Scan for the cell matching the given text and deliver its (X, Y) coordinate at center. 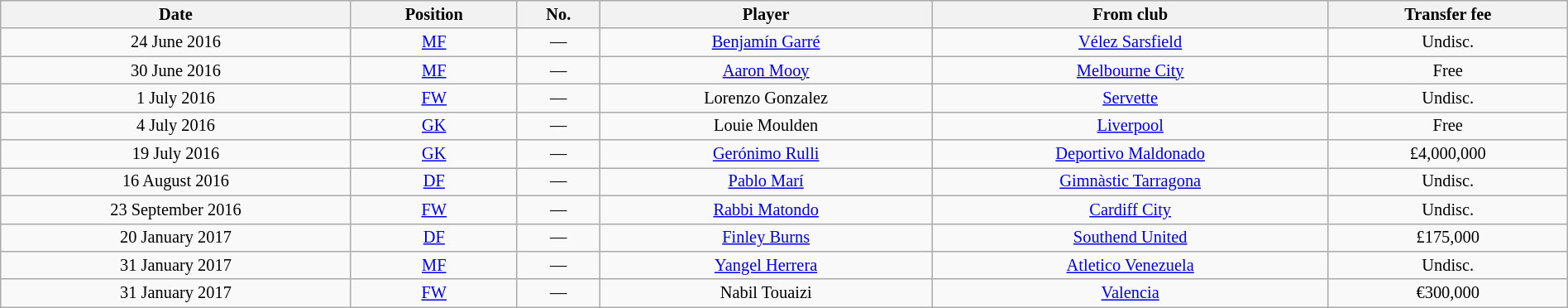
Gerónimo Rulli (766, 154)
Louie Moulden (766, 126)
Vélez Sarsfield (1130, 42)
Position (433, 14)
£175,000 (1447, 238)
Liverpool (1130, 126)
€300,000 (1447, 293)
Benjamín Garré (766, 42)
No. (558, 14)
Rabbi Matondo (766, 209)
Southend United (1130, 238)
Melbourne City (1130, 70)
Aaron Mooy (766, 70)
Cardiff City (1130, 209)
20 January 2017 (175, 238)
From club (1130, 14)
Servette (1130, 98)
Nabil Touaizi (766, 293)
Player (766, 14)
24 June 2016 (175, 42)
23 September 2016 (175, 209)
Deportivo Maldonado (1130, 154)
4 July 2016 (175, 126)
19 July 2016 (175, 154)
Atletico Venezuela (1130, 265)
£4,000,000 (1447, 154)
Date (175, 14)
Pablo Marí (766, 181)
Lorenzo Gonzalez (766, 98)
Gimnàstic Tarragona (1130, 181)
Finley Burns (766, 238)
1 July 2016 (175, 98)
Valencia (1130, 293)
Yangel Herrera (766, 265)
30 June 2016 (175, 70)
16 August 2016 (175, 181)
Transfer fee (1447, 14)
